Locate the cell with the specified text and output its [X, Y] center coordinate. 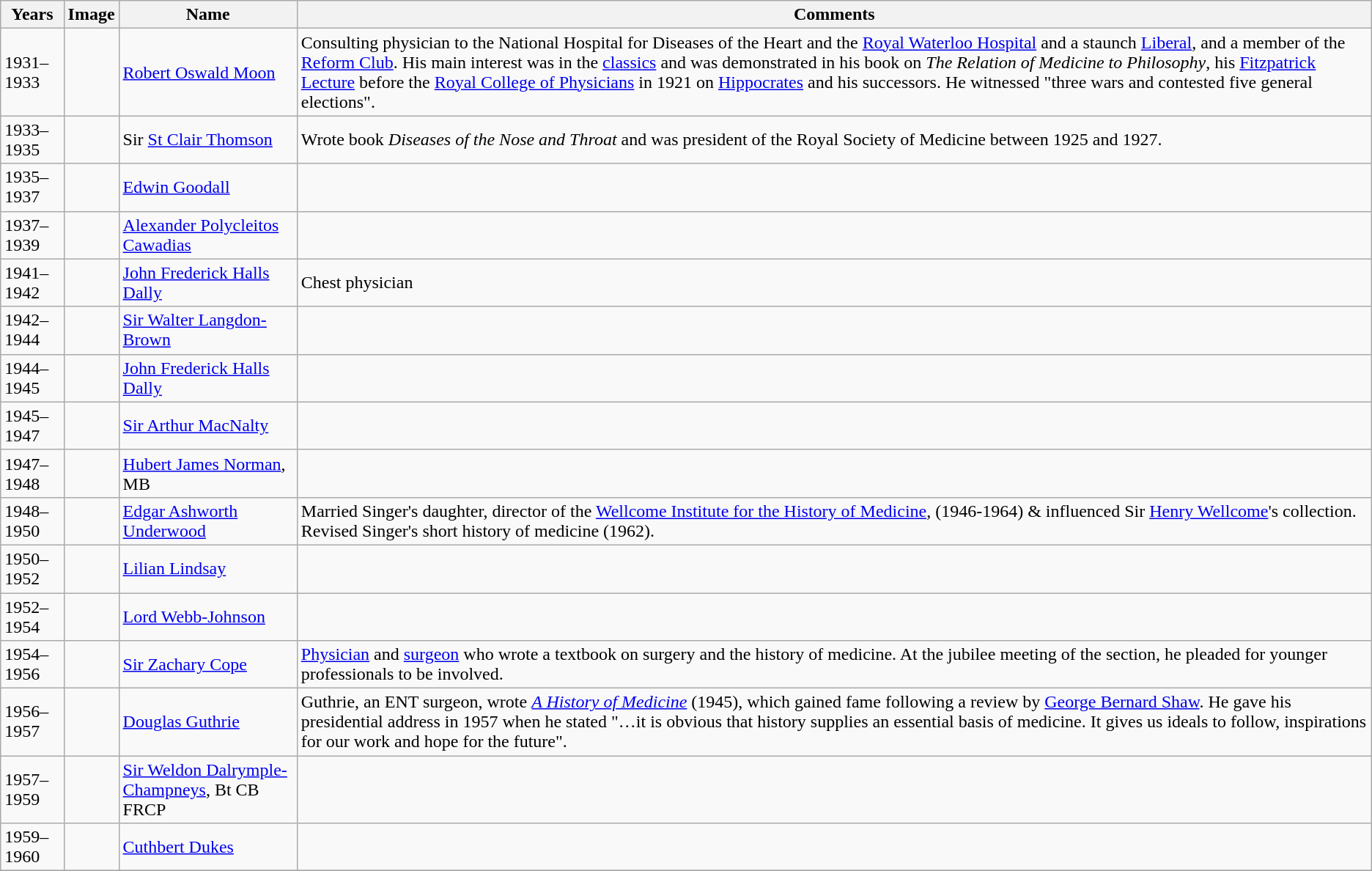
Wrote book Diseases of the Nose and Throat and was president of the Royal Society of Medicine between 1925 and 1927. [834, 139]
Comments [834, 15]
Edwin Goodall [208, 188]
Alexander Polycleitos Cawadias [208, 235]
1942–1944 [32, 330]
1945–1947 [32, 425]
1956–1957 [32, 722]
1944–1945 [32, 378]
1952–1954 [32, 616]
1935–1937 [32, 188]
Edgar Ashworth Underwood [208, 521]
1957–1959 [32, 790]
1950–1952 [32, 569]
Name [208, 15]
Chest physician [834, 283]
Cuthbert Dukes [208, 848]
Sir Walter Langdon-Brown [208, 330]
Sir St Clair Thomson [208, 139]
Sir Zachary Cope [208, 664]
1954–1956 [32, 664]
Lilian Lindsay [208, 569]
Douglas Guthrie [208, 722]
Years [32, 15]
1948–1950 [32, 521]
Sir Weldon Dalrymple-Champneys, Bt CB FRCP [208, 790]
1933–1935 [32, 139]
Lord Webb-Johnson [208, 616]
1959–1960 [32, 848]
1937–1939 [32, 235]
Sir Arthur MacNalty [208, 425]
Robert Oswald Moon [208, 72]
1931–1933 [32, 72]
1941–1942 [32, 283]
Image [91, 15]
Hubert James Norman, MB [208, 474]
1947–1948 [32, 474]
